From the cell containing the given text, extract its center point as [X, Y] coordinate. 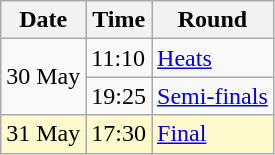
30 May [44, 77]
31 May [44, 134]
17:30 [119, 134]
19:25 [119, 96]
Heats [213, 58]
Final [213, 134]
Time [119, 20]
11:10 [119, 58]
Round [213, 20]
Semi-finals [213, 96]
Date [44, 20]
